Find where the given text appears and provide that cell's center as (x, y) coordinate. 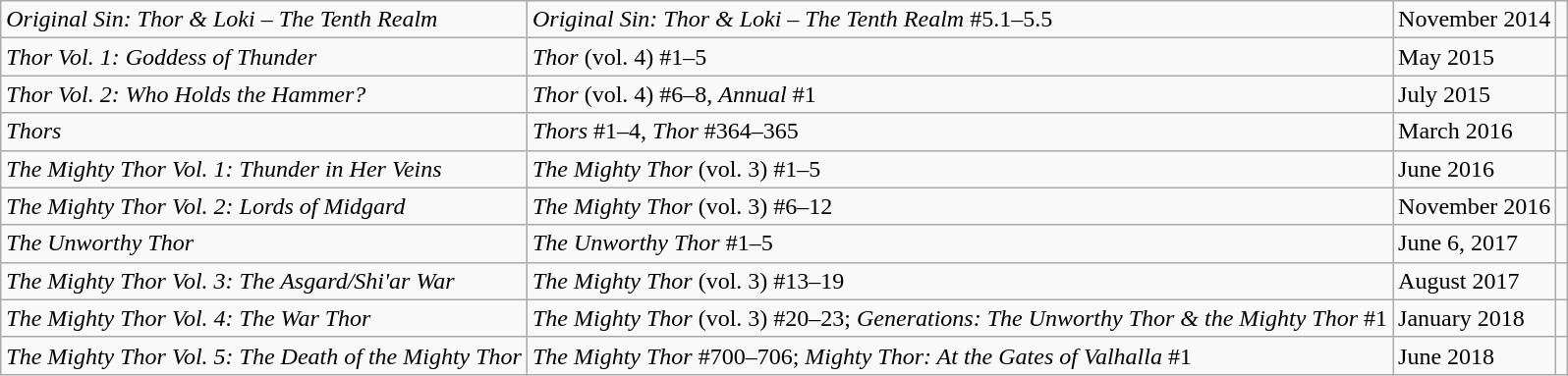
The Mighty Thor Vol. 3: The Asgard/Shi'ar War (264, 281)
The Mighty Thor #700–706; Mighty Thor: At the Gates of Valhalla #1 (959, 355)
Thor Vol. 1: Goddess of Thunder (264, 57)
May 2015 (1475, 57)
The Mighty Thor (vol. 3) #6–12 (959, 206)
The Mighty Thor Vol. 2: Lords of Midgard (264, 206)
January 2018 (1475, 318)
November 2016 (1475, 206)
The Unworthy Thor (264, 243)
The Mighty Thor (vol. 3) #20–23; Generations: The Unworthy Thor & the Mighty Thor #1 (959, 318)
August 2017 (1475, 281)
July 2015 (1475, 94)
The Mighty Thor Vol. 5: The Death of the Mighty Thor (264, 355)
Thor (vol. 4) #6–8, Annual #1 (959, 94)
Original Sin: Thor & Loki – The Tenth Realm #5.1–5.5 (959, 20)
March 2016 (1475, 132)
June 2018 (1475, 355)
June 2016 (1475, 169)
Thor Vol. 2: Who Holds the Hammer? (264, 94)
The Mighty Thor Vol. 4: The War Thor (264, 318)
The Mighty Thor (vol. 3) #1–5 (959, 169)
Thors #1–4, Thor #364–365 (959, 132)
Original Sin: Thor & Loki – The Tenth Realm (264, 20)
Thor (vol. 4) #1–5 (959, 57)
Thors (264, 132)
The Unworthy Thor #1–5 (959, 243)
November 2014 (1475, 20)
June 6, 2017 (1475, 243)
The Mighty Thor Vol. 1: Thunder in Her Veins (264, 169)
The Mighty Thor (vol. 3) #13–19 (959, 281)
